Detect which cell encompasses the target text, then output its (x, y) center coordinate. 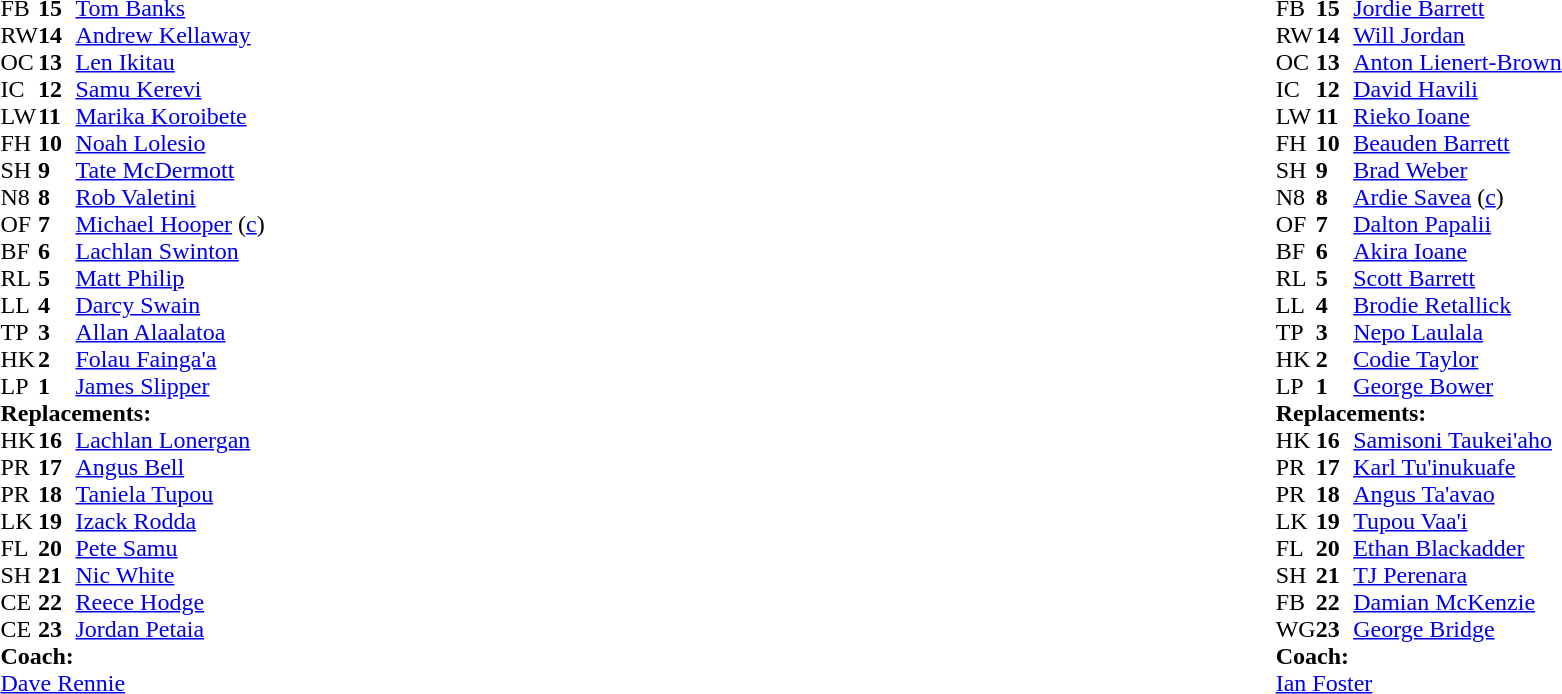
Brad Weber (1458, 170)
Lachlan Swinton (170, 252)
David Havili (1458, 90)
Karl Tu'inukuafe (1458, 468)
Codie Taylor (1458, 360)
Andrew Kellaway (170, 36)
WG (1296, 630)
Dalton Papalii (1458, 224)
TJ Perenara (1458, 576)
Len Ikitau (170, 62)
Lachlan Lonergan (170, 440)
Marika Koroibete (170, 116)
Noah Lolesio (170, 144)
Matt Philip (170, 278)
Nic White (170, 576)
Damian McKenzie (1458, 602)
George Bridge (1458, 630)
Akira Ioane (1458, 252)
Will Jordan (1458, 36)
James Slipper (170, 386)
Beauden Barrett (1458, 144)
Pete Samu (170, 548)
Taniela Tupou (170, 494)
Rob Valetini (170, 198)
Izack Rodda (170, 522)
Tate McDermott (170, 170)
Samu Kerevi (170, 90)
Rieko Ioane (1458, 116)
Angus Bell (170, 468)
Reece Hodge (170, 602)
Ethan Blackadder (1458, 548)
FB (1296, 602)
Nepo Laulala (1458, 332)
Ardie Savea (c) (1458, 198)
Allan Alaalatoa (170, 332)
Michael Hooper (c) (170, 224)
Angus Ta'avao (1458, 494)
Darcy Swain (170, 306)
Brodie Retallick (1458, 306)
Jordan Petaia (170, 630)
Anton Lienert-Brown (1458, 62)
Folau Fainga'a (170, 360)
Scott Barrett (1458, 278)
Tupou Vaa'i (1458, 522)
Samisoni Taukei'aho (1458, 440)
George Bower (1458, 386)
